Return the [x, y] coordinate for the center point of the cell that contains the specified text.  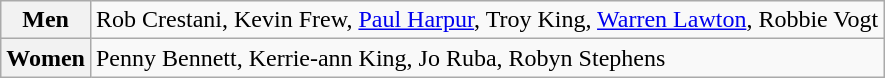
Rob Crestani, Kevin Frew, Paul Harpur, Troy King, Warren Lawton, Robbie Vogt [486, 20]
Penny Bennett, Kerrie-ann King, Jo Ruba, Robyn Stephens [486, 58]
Women [46, 58]
Men [46, 20]
